Find where the given text appears and provide that cell's center as (x, y) coordinate. 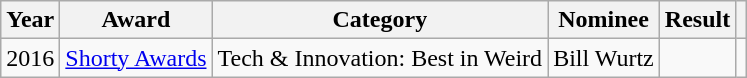
Bill Wurtz (604, 58)
2016 (30, 58)
Nominee (604, 20)
Award (136, 20)
Tech & Innovation: Best in Weird (380, 58)
Category (380, 20)
Result (697, 20)
Year (30, 20)
Shorty Awards (136, 58)
